Identify which cell holds the provided text, then report its (x, y) central coordinate. 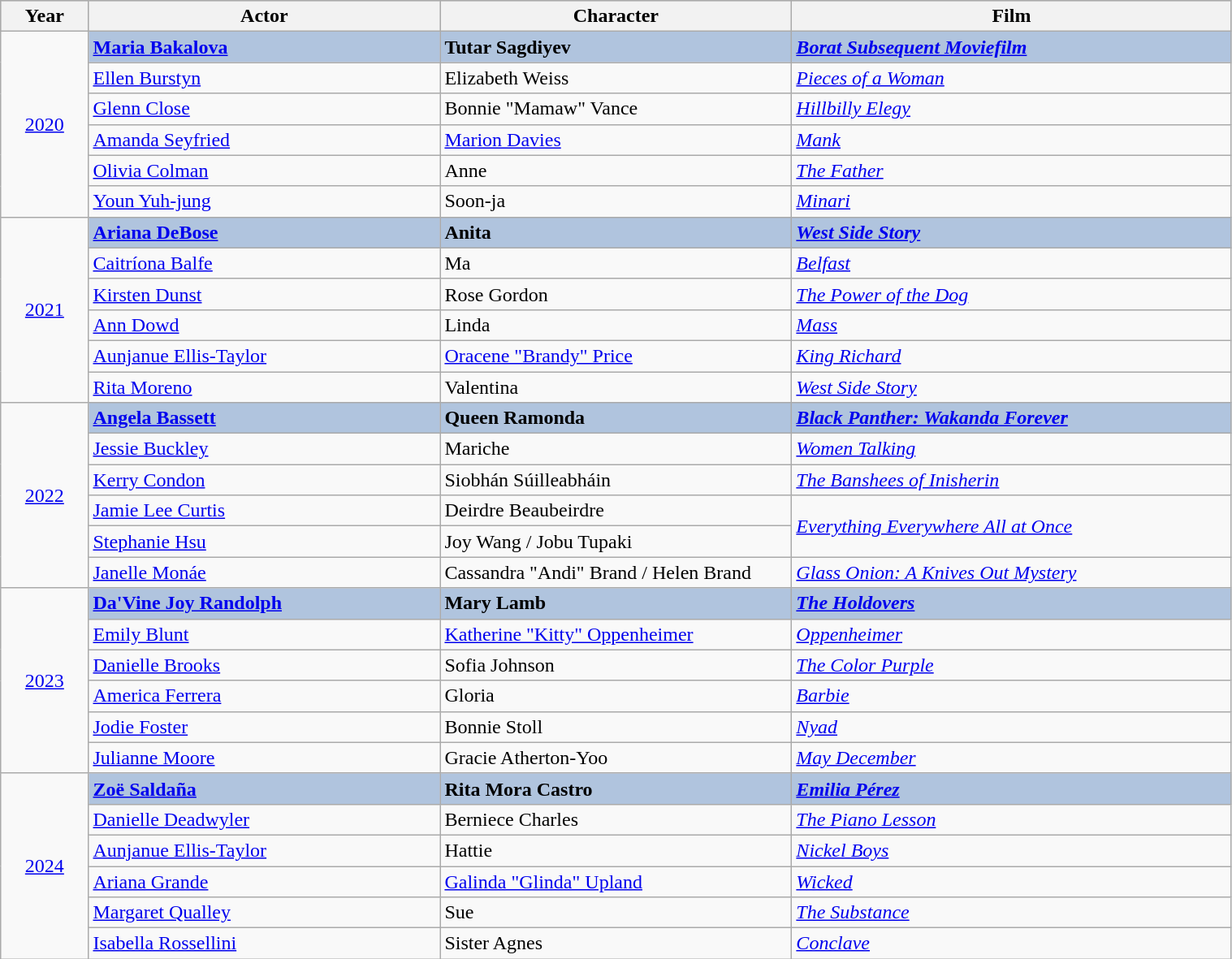
Everything Everywhere All at Once (1012, 526)
Actor (265, 16)
Mary Lamb (616, 603)
Emily Blunt (265, 634)
Character (616, 16)
Gracie Atherton-Yoo (616, 758)
The Color Purple (1012, 665)
Janelle Monáe (265, 572)
The Power of the Dog (1012, 294)
Film (1012, 16)
Black Panther: Wakanda Forever (1012, 418)
Gloria (616, 696)
Mariche (616, 449)
Ma (616, 263)
Rose Gordon (616, 294)
Mass (1012, 325)
2023 (45, 680)
Oppenheimer (1012, 634)
Deirdre Beaubeirdre (616, 511)
Julianne Moore (265, 758)
May December (1012, 758)
Berniece Charles (616, 819)
Hattie (616, 850)
The Holdovers (1012, 603)
Valentina (616, 387)
Caitríona Balfe (265, 263)
Jessie Buckley (265, 449)
Sofia Johnson (616, 665)
Ann Dowd (265, 325)
Wicked (1012, 881)
Ariana Grande (265, 881)
Jamie Lee Curtis (265, 511)
Da'Vine Joy Randolph (265, 603)
Linda (616, 325)
Kerry Condon (265, 480)
King Richard (1012, 356)
Ariana DeBose (265, 232)
Jodie Foster (265, 727)
The Father (1012, 171)
Minari (1012, 201)
Joy Wang / Jobu Tupaki (616, 542)
Oracene "Brandy" Price (616, 356)
2022 (45, 495)
Galinda "Glinda" Upland (616, 881)
Ellen Burstyn (265, 78)
Bonnie "Mamaw" Vance (616, 109)
Anne (616, 171)
Youn Yuh-jung (265, 201)
Borat Subsequent Moviefilm (1012, 47)
Stephanie Hsu (265, 542)
America Ferrera (265, 696)
Olivia Colman (265, 171)
Danielle Deadwyler (265, 819)
Maria Bakalova (265, 47)
Angela Bassett (265, 418)
Zoë Saldaña (265, 788)
Soon-ja (616, 201)
Belfast (1012, 263)
Sister Agnes (616, 944)
Marion Davies (616, 140)
Year (45, 16)
Tutar Sagdiyev (616, 47)
Rita Moreno (265, 387)
The Banshees of Inisherin (1012, 480)
Nyad (1012, 727)
Emilia Pérez (1012, 788)
Anita (616, 232)
Queen Ramonda (616, 418)
Women Talking (1012, 449)
The Substance (1012, 913)
The Piano Lesson (1012, 819)
2020 (45, 124)
Barbie (1012, 696)
Cassandra "Andi" Brand / Helen Brand (616, 572)
Bonnie Stoll (616, 727)
Sue (616, 913)
Siobhán Súilleabháin (616, 480)
Pieces of a Woman (1012, 78)
Glenn Close (265, 109)
Hillbilly Elegy (1012, 109)
Margaret Qualley (265, 913)
Danielle Brooks (265, 665)
Mank (1012, 140)
Amanda Seyfried (265, 140)
Nickel Boys (1012, 850)
Glass Onion: A Knives Out Mystery (1012, 572)
Katherine "Kitty" Oppenheimer (616, 634)
Conclave (1012, 944)
Rita Mora Castro (616, 788)
Isabella Rossellini (265, 944)
Elizabeth Weiss (616, 78)
2021 (45, 309)
Kirsten Dunst (265, 294)
2024 (45, 866)
